Determine the (X, Y) coordinate at the center of the cell enclosing the given text.  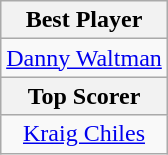
Best Player (84, 20)
Kraig Chiles (84, 134)
Top Scorer (84, 96)
Danny Waltman (84, 58)
